Extract the (X, Y) coordinate from the center of the cell holding the provided text.  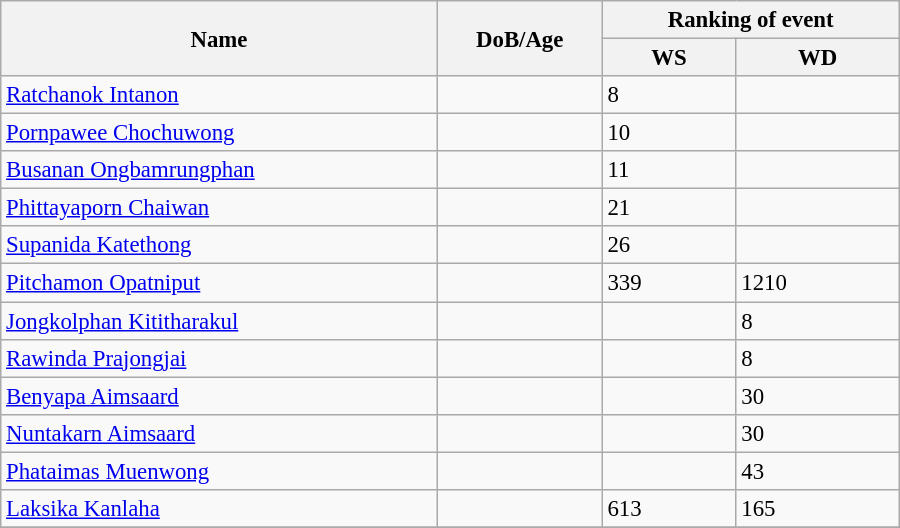
Phataimas Muenwong (220, 471)
Busanan Ongbamrungphan (220, 170)
165 (818, 509)
11 (669, 170)
Laksika Kanlaha (220, 509)
WS (669, 58)
Supanida Katethong (220, 245)
Rawinda Prajongjai (220, 358)
Ranking of event (750, 20)
10 (669, 133)
613 (669, 509)
26 (669, 245)
Jongkolphan Kititharakul (220, 321)
Benyapa Aimsaard (220, 396)
43 (818, 471)
Pitchamon Opatniput (220, 283)
Name (220, 38)
WD (818, 58)
Nuntakarn Aimsaard (220, 433)
21 (669, 208)
DoB/Age (520, 38)
Ratchanok Intanon (220, 95)
Phittayaporn Chaiwan (220, 208)
339 (669, 283)
1210 (818, 283)
Pornpawee Chochuwong (220, 133)
